Return [x, y] of the center of cell containing provided text 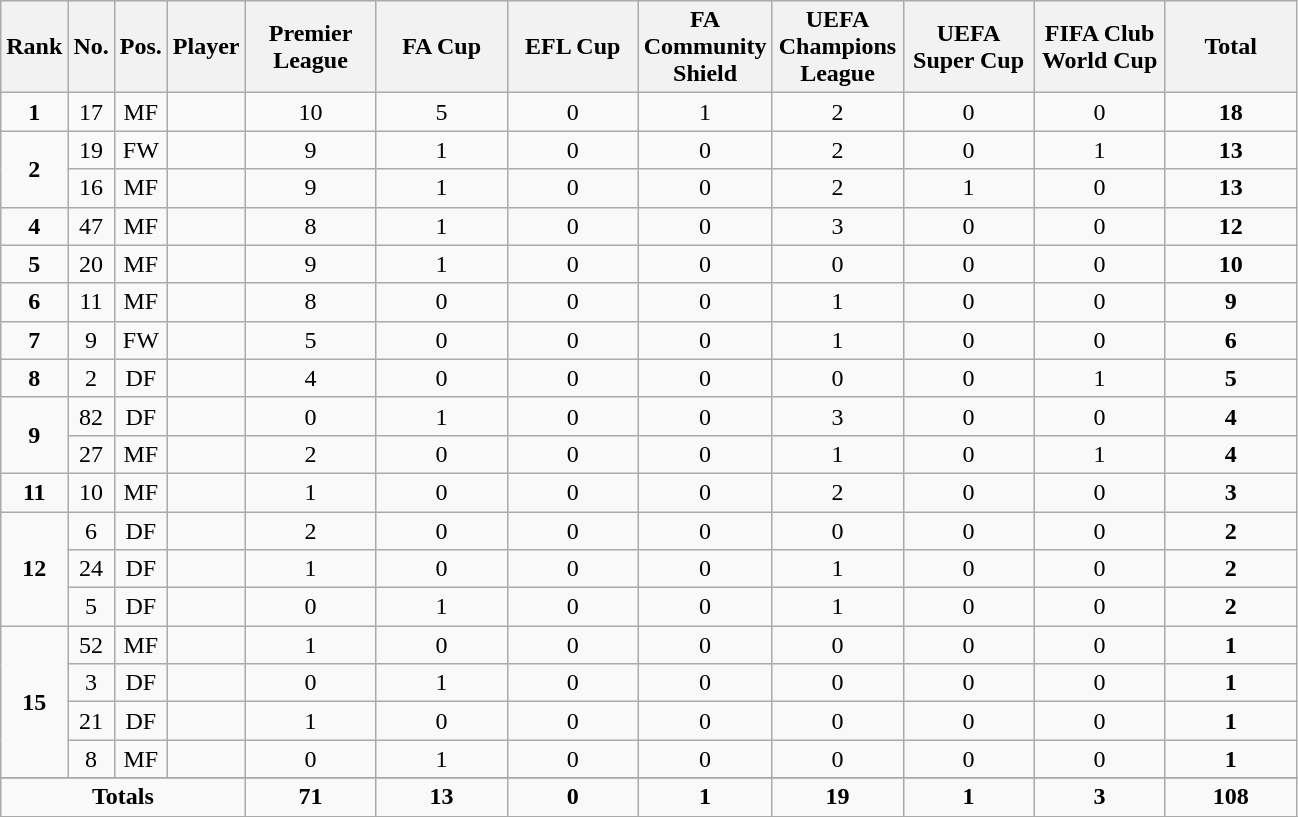
Rank [34, 47]
No. [91, 47]
Premier League [310, 47]
Player [206, 47]
7 [34, 340]
16 [91, 188]
52 [91, 645]
20 [91, 264]
108 [1230, 797]
Pos. [140, 47]
EFL Cup [572, 47]
15 [34, 702]
18 [1230, 112]
17 [91, 112]
Total [1230, 47]
FIFA Club World Cup [1100, 47]
UEFA Champions League [838, 47]
UEFA Super Cup [968, 47]
Totals [123, 797]
FA Community Shield [705, 47]
24 [91, 569]
21 [91, 721]
FA Cup [442, 47]
27 [91, 454]
47 [91, 226]
71 [310, 797]
82 [91, 416]
